Return the [X, Y] coordinate for the center point of the cell that contains the specified text.  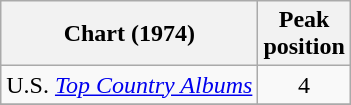
Chart (1974) [130, 34]
Peakposition [304, 34]
4 [304, 85]
U.S. Top Country Albums [130, 85]
